Provide the [X, Y] coordinate of the cell's center where the given text is located.  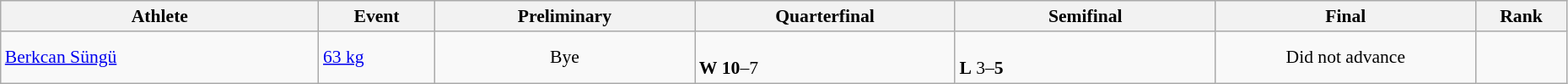
Preliminary [565, 16]
Final [1346, 16]
Did not advance [1346, 58]
Berkcan Süngü [160, 58]
Quarterfinal [825, 16]
L 3–5 [1085, 58]
Event [376, 16]
Bye [565, 58]
Semifinal [1085, 16]
Athlete [160, 16]
63 kg [376, 58]
Rank [1522, 16]
W 10–7 [825, 58]
